Detect which cell encompasses the target text, then output its (X, Y) center coordinate. 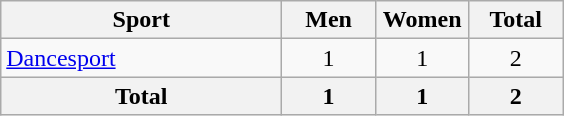
Dancesport (142, 58)
Men (329, 20)
Sport (142, 20)
Women (422, 20)
